Return the [X, Y] coordinate for the center point of the cell that contains the specified text.  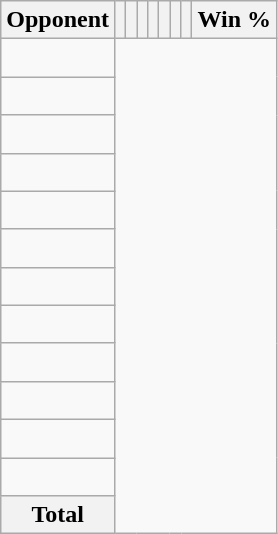
Win % [234, 20]
Total [58, 515]
Opponent [58, 20]
